Locate the cell with the specified text and output its [x, y] center coordinate. 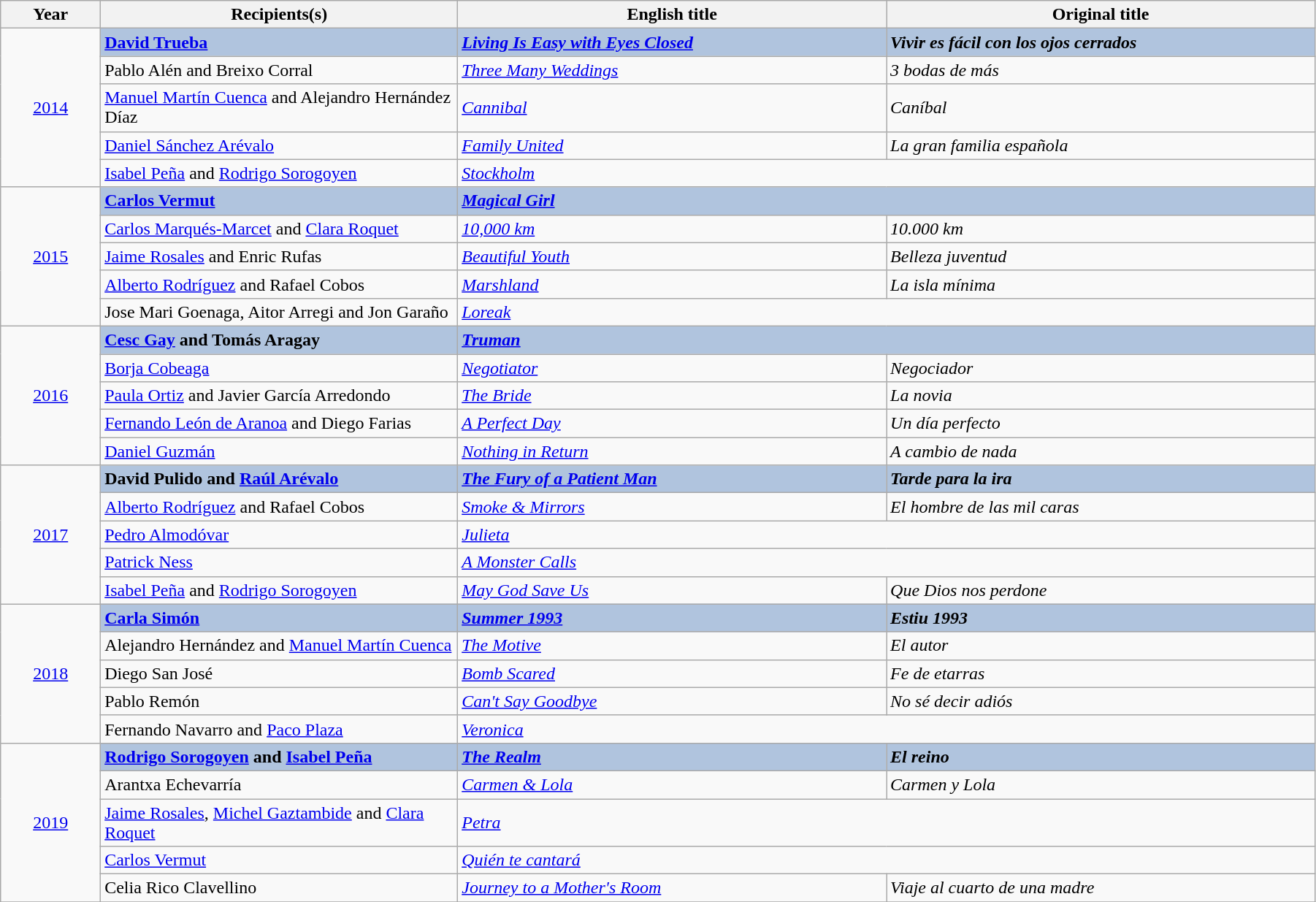
Jose Mari Goenaga, Aitor Arregi and Jon Garaño [279, 312]
Patrick Ness [279, 562]
Jaime Rosales, Michel Gaztambide and Clara Roquet [279, 822]
2015 [51, 256]
Cannibal [672, 108]
Daniel Sánchez Arévalo [279, 145]
Julieta [887, 535]
La gran familia española [1101, 145]
Loreak [887, 312]
David Trueba [279, 42]
No sé decir adiós [1101, 701]
Summer 1993 [672, 618]
David Pulido and Raúl Arévalo [279, 479]
Negotiator [672, 367]
Smoke & Mirrors [672, 507]
Journey to a Mother's Room [672, 888]
Jaime Rosales and Enric Rufas [279, 256]
10.000 km [1101, 229]
La isla mínima [1101, 284]
El reino [1101, 757]
Fernando León de Aranoa and Diego Farias [279, 424]
Can't Say Goodbye [672, 701]
Alejandro Hernández and Manuel Martín Cuenca [279, 646]
Petra [887, 822]
Nothing in Return [672, 451]
Celia Rico Clavellino [279, 888]
Un día perfecto [1101, 424]
Carmen & Lola [672, 784]
2018 [51, 673]
English title [672, 15]
Carla Simón [279, 618]
Borja Cobeaga [279, 367]
Bomb Scared [672, 673]
The Motive [672, 646]
Veronica [887, 729]
El autor [1101, 646]
Daniel Guzmán [279, 451]
Belleza juventud [1101, 256]
La novia [1101, 396]
The Realm [672, 757]
May God Save Us [672, 590]
Vivir es fácil con los ojos cerrados [1101, 42]
El hombre de las mil caras [1101, 507]
Three Many Weddings [672, 70]
Cesc Gay and Tomás Aragay [279, 340]
2019 [51, 822]
Paula Ortiz and Javier García Arredondo [279, 396]
Fernando Navarro and Paco Plaza [279, 729]
Estiu 1993 [1101, 618]
Fe de etarras [1101, 673]
The Bride [672, 396]
Pablo Remón [279, 701]
Arantxa Echevarría [279, 784]
Carlos Marqués-Marcet and Clara Roquet [279, 229]
2014 [51, 108]
Truman [887, 340]
Marshland [672, 284]
Recipients(s) [279, 15]
A Perfect Day [672, 424]
Rodrigo Sorogoyen and Isabel Peña [279, 757]
A cambio de nada [1101, 451]
Quién te cantará [887, 860]
2016 [51, 395]
Stockholm [887, 173]
Tarde para la ira [1101, 479]
Viaje al cuarto de una madre [1101, 888]
Year [51, 15]
Pablo Alén and Breixo Corral [279, 70]
A Monster Calls [887, 562]
Diego San José [279, 673]
Original title [1101, 15]
Carmen y Lola [1101, 784]
Manuel Martín Cuenca and Alejandro Hernández Díaz [279, 108]
Pedro Almodóvar [279, 535]
Que Dios nos perdone [1101, 590]
Magical Girl [887, 201]
Family United [672, 145]
10,000 km [672, 229]
2017 [51, 535]
Beautiful Youth [672, 256]
Caníbal [1101, 108]
Living Is Easy with Eyes Closed [672, 42]
The Fury of a Patient Man [672, 479]
3 bodas de más [1101, 70]
Negociador [1101, 367]
